Return the [x, y] coordinate for the center point of the cell that contains the specified text.  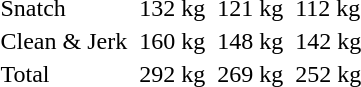
160 kg [172, 41]
148 kg [250, 41]
